Determine the (x, y) coordinate at the center of the cell enclosing the given text.  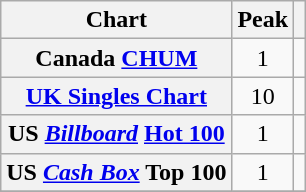
US Cash Box Top 100 (116, 172)
Chart (116, 20)
UK Singles Chart (116, 96)
Peak (263, 20)
Canada CHUM (116, 58)
US Billboard Hot 100 (116, 134)
10 (263, 96)
